For the text-containing cell, return its midpoint in (X, Y) coordinate format. 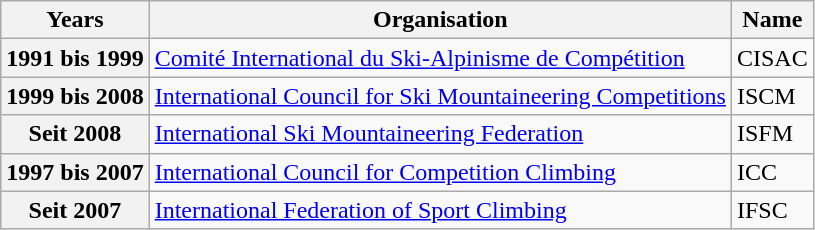
ICC (772, 172)
1997 bis 2007 (75, 172)
CISAC (772, 58)
Years (75, 20)
International Federation of Sport Climbing (440, 210)
Organisation (440, 20)
International Council for Competition Climbing (440, 172)
1991 bis 1999 (75, 58)
Name (772, 20)
Seit 2008 (75, 134)
ISFM (772, 134)
Comité International du Ski-Alpinisme de Compétition (440, 58)
ISCM (772, 96)
Seit 2007 (75, 210)
IFSC (772, 210)
International Ski Mountaineering Federation (440, 134)
International Council for Ski Mountaineering Competitions (440, 96)
1999 bis 2008 (75, 96)
